Extract the (X, Y) coordinate from the center of the cell holding the provided text.  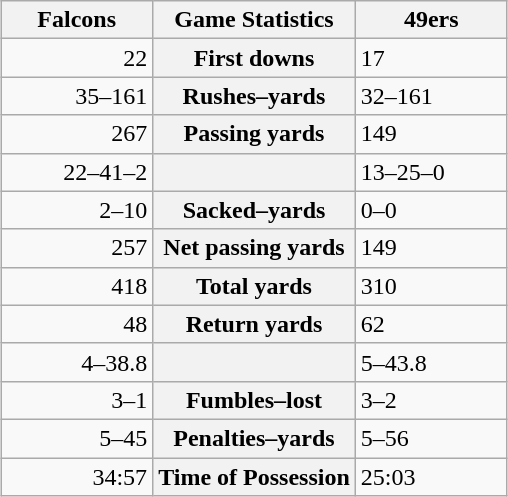
Sacked–yards (254, 210)
Rushes–yards (254, 96)
Falcons (77, 20)
257 (77, 248)
49ers (431, 20)
25:03 (431, 477)
First downs (254, 58)
Passing yards (254, 134)
Total yards (254, 286)
62 (431, 324)
310 (431, 286)
Penalties–yards (254, 438)
48 (77, 324)
Return yards (254, 324)
34:57 (77, 477)
5–45 (77, 438)
Net passing yards (254, 248)
3–1 (77, 400)
13–25–0 (431, 172)
0–0 (431, 210)
Time of Possession (254, 477)
5–56 (431, 438)
267 (77, 134)
4–38.8 (77, 362)
3–2 (431, 400)
22–41–2 (77, 172)
17 (431, 58)
32–161 (431, 96)
418 (77, 286)
22 (77, 58)
5–43.8 (431, 362)
35–161 (77, 96)
2–10 (77, 210)
Game Statistics (254, 20)
Fumbles–lost (254, 400)
